Detect which cell encompasses the target text, then output its (x, y) center coordinate. 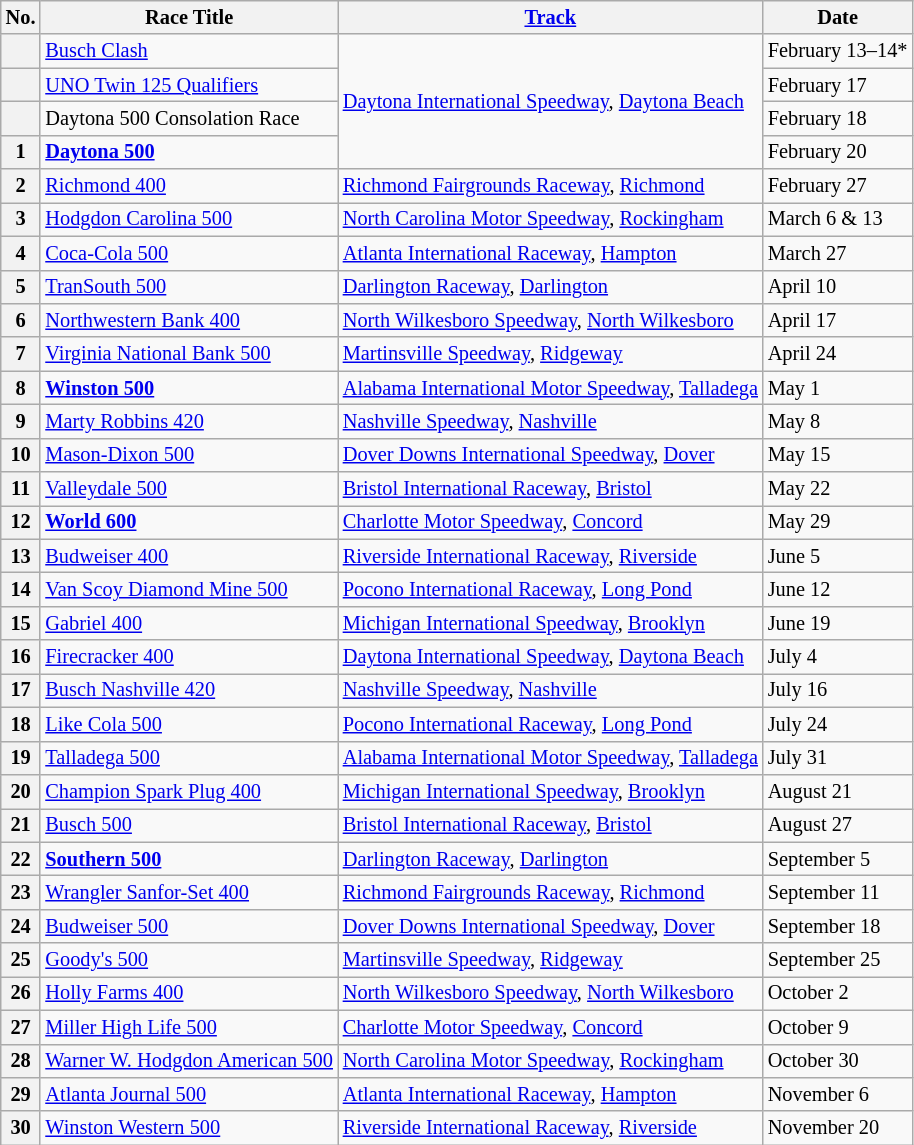
Southern 500 (188, 859)
24 (21, 926)
May 29 (838, 522)
May 15 (838, 455)
November 20 (838, 1128)
2 (21, 186)
7 (21, 354)
Race Title (188, 17)
9 (21, 421)
February 17 (838, 85)
July 4 (838, 657)
15 (21, 623)
Date (838, 17)
Mason-Dixon 500 (188, 455)
September 25 (838, 960)
Van Scoy Diamond Mine 500 (188, 589)
Budweiser 400 (188, 556)
Valleydale 500 (188, 489)
Winston 500 (188, 388)
UNO Twin 125 Qualifiers (188, 85)
Budweiser 500 (188, 926)
1 (21, 152)
23 (21, 892)
February 27 (838, 186)
September 11 (838, 892)
25 (21, 960)
Gabriel 400 (188, 623)
Like Cola 500 (188, 724)
Hodgdon Carolina 500 (188, 219)
Atlanta Journal 500 (188, 1094)
Holly Farms 400 (188, 993)
27 (21, 1027)
March 27 (838, 253)
5 (21, 287)
February 20 (838, 152)
September 18 (838, 926)
April 17 (838, 320)
Wrangler Sanfor-Set 400 (188, 892)
13 (21, 556)
Marty Robbins 420 (188, 421)
Busch 500 (188, 825)
8 (21, 388)
17 (21, 690)
Track (550, 17)
3 (21, 219)
Busch Nashville 420 (188, 690)
June 12 (838, 589)
Daytona 500 (188, 152)
14 (21, 589)
30 (21, 1128)
April 10 (838, 287)
TranSouth 500 (188, 287)
Virginia National Bank 500 (188, 354)
21 (21, 825)
July 24 (838, 724)
10 (21, 455)
October 9 (838, 1027)
June 19 (838, 623)
No. (21, 17)
October 2 (838, 993)
Firecracker 400 (188, 657)
World 600 (188, 522)
26 (21, 993)
19 (21, 758)
August 21 (838, 791)
July 31 (838, 758)
Winston Western 500 (188, 1128)
May 22 (838, 489)
May 1 (838, 388)
October 30 (838, 1061)
November 6 (838, 1094)
Goody's 500 (188, 960)
July 16 (838, 690)
Richmond 400 (188, 186)
Talladega 500 (188, 758)
April 24 (838, 354)
Daytona 500 Consolation Race (188, 118)
11 (21, 489)
29 (21, 1094)
June 5 (838, 556)
12 (21, 522)
22 (21, 859)
16 (21, 657)
February 13–14* (838, 51)
18 (21, 724)
March 6 & 13 (838, 219)
6 (21, 320)
Warner W. Hodgdon American 500 (188, 1061)
Busch Clash (188, 51)
August 27 (838, 825)
20 (21, 791)
Coca-Cola 500 (188, 253)
Miller High Life 500 (188, 1027)
September 5 (838, 859)
May 8 (838, 421)
Northwestern Bank 400 (188, 320)
Champion Spark Plug 400 (188, 791)
28 (21, 1061)
February 18 (838, 118)
4 (21, 253)
